Extract the [x, y] coordinate from the center of the cell holding the provided text.  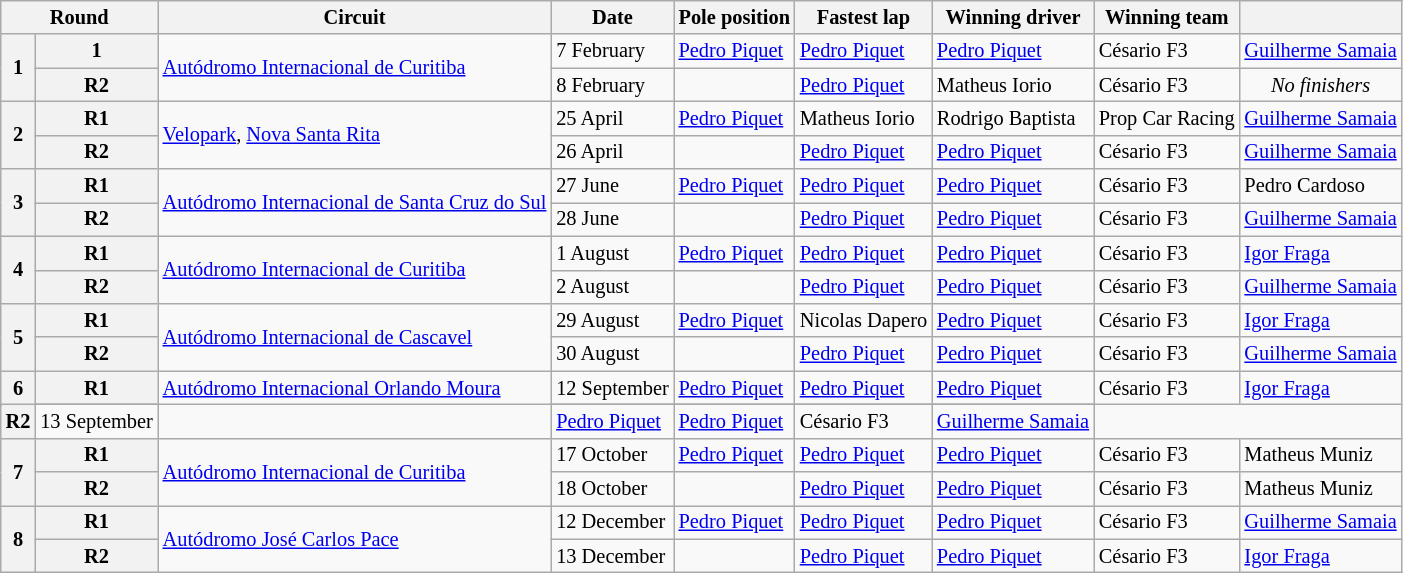
25 April [612, 118]
Round [80, 17]
Prop Car Racing [1167, 118]
7 February [612, 51]
2 [18, 134]
Autódromo Internacional de Santa Cruz do Sul [355, 202]
13 September [96, 421]
Winning driver [1013, 17]
12 December [612, 522]
Rodrigo Baptista [1013, 118]
Autódromo José Carlos Pace [355, 538]
Autódromo Internacional de Cascavel [355, 336]
8 February [612, 85]
No finishers [1321, 85]
Winning team [1167, 17]
5 [18, 336]
Autódromo Internacional Orlando Moura [355, 388]
Pedro Cardoso [1321, 186]
Circuit [355, 17]
26 April [612, 152]
17 October [612, 455]
2 August [612, 287]
28 June [612, 219]
Velopark, Nova Santa Rita [355, 134]
27 June [612, 186]
1 August [612, 253]
Nicolas Dapero [864, 320]
29 August [612, 320]
18 October [612, 489]
Fastest lap [864, 17]
13 December [612, 556]
3 [18, 202]
6 [18, 388]
8 [18, 538]
4 [18, 270]
Pole position [734, 17]
12 September [612, 388]
Date [612, 17]
7 [18, 472]
30 August [612, 354]
